Pinpoint the cell where the given text exists, returning its (x, y) midpoint coordinate. 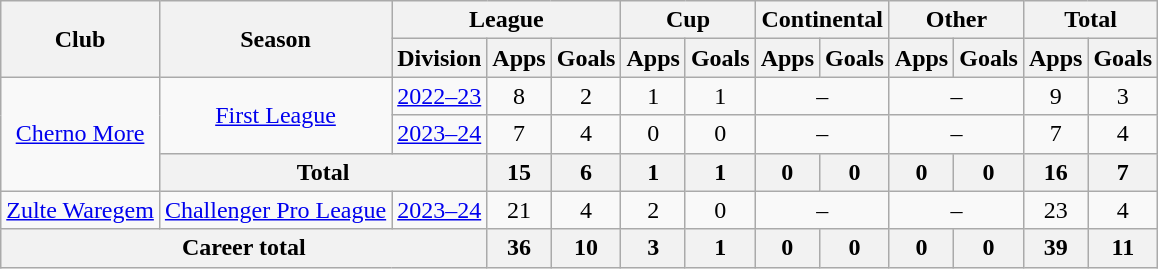
6 (586, 172)
First League (275, 115)
Other (956, 20)
16 (1055, 172)
23 (1055, 210)
9 (1055, 96)
Zulte Waregem (80, 210)
Season (275, 39)
Cup (688, 20)
League (506, 20)
Continental (822, 20)
39 (1055, 248)
Challenger Pro League (275, 210)
2022–23 (440, 96)
21 (519, 210)
36 (519, 248)
11 (1123, 248)
15 (519, 172)
Career total (244, 248)
8 (519, 96)
Club (80, 39)
Cherno More (80, 134)
Division (440, 58)
10 (586, 248)
